Find where the given text appears and provide that cell's center as [x, y] coordinate. 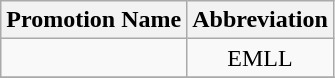
Promotion Name [94, 20]
EMLL [260, 58]
Abbreviation [260, 20]
